Scan for the cell matching the given text and deliver its [X, Y] coordinate at center. 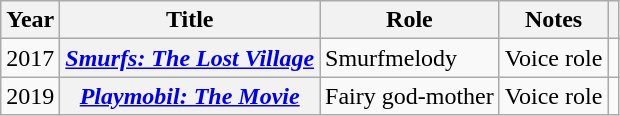
Notes [554, 20]
Year [30, 20]
2017 [30, 58]
2019 [30, 96]
Smurfmelody [410, 58]
Role [410, 20]
Smurfs: The Lost Village [190, 58]
Fairy god-mother [410, 96]
Playmobil: The Movie [190, 96]
Title [190, 20]
